Extract the (x, y) coordinate from the center of the cell holding the provided text.  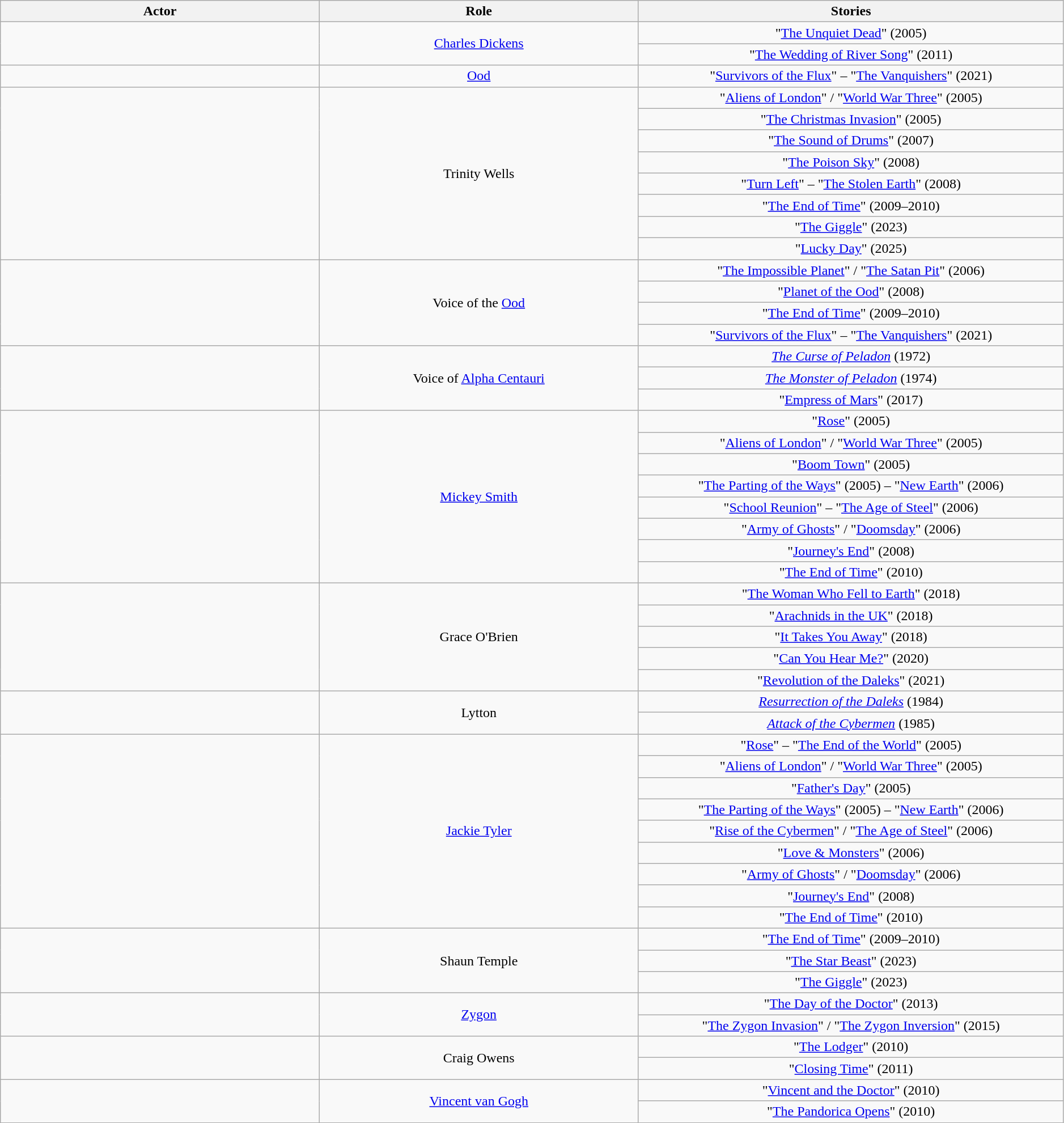
Role (478, 11)
"School Reunion" – "The Age of Steel" (2006) (851, 507)
Resurrection of the Daleks (1984) (851, 702)
Shaun Temple (478, 960)
"Love & Monsters" (2006) (851, 853)
"Rise of the Cybermen" / "The Age of Steel" (2006) (851, 831)
"The Woman Who Fell to Earth" (2018) (851, 594)
"The Pandorica Opens" (2010) (851, 1112)
"The Unquiet Dead" (2005) (851, 33)
"The Poison Sky" (2008) (851, 162)
Ood (478, 76)
"Arachnids in the UK" (2018) (851, 615)
Jackie Tyler (478, 831)
Mickey Smith (478, 497)
"Rose" (2005) (851, 421)
Voice of the Ood (478, 303)
The Monster of Peladon (1974) (851, 378)
"The Christmas Invasion" (2005) (851, 119)
"Boom Town" (2005) (851, 464)
The Curse of Peladon (1972) (851, 357)
"Planet of the Ood" (2008) (851, 292)
"It Takes You Away" (2018) (851, 637)
Attack of the Cybermen (1985) (851, 723)
"Can You Hear Me?" (2020) (851, 659)
"Turn Left" – "The Stolen Earth" (2008) (851, 184)
"Empress of Mars" (2017) (851, 400)
"The Impossible Planet" / "The Satan Pit" (2006) (851, 270)
"Rose" – "The End of the World" (2005) (851, 745)
"The Zygon Invasion" / "The Zygon Inversion" (2015) (851, 1025)
"The Day of the Doctor" (2013) (851, 1004)
"Vincent and the Doctor" (2010) (851, 1090)
Voice of Alpha Centauri (478, 378)
"Lucky Day" (2025) (851, 248)
Lytton (478, 713)
Charles Dickens (478, 44)
"Closing Time" (2011) (851, 1069)
"The Star Beast" (2023) (851, 961)
Stories (851, 11)
Vincent van Gogh (478, 1101)
"Father's Day" (2005) (851, 788)
Grace O'Brien (478, 637)
Trinity Wells (478, 173)
Zygon (478, 1015)
"The Lodger" (2010) (851, 1047)
Craig Owens (478, 1058)
Actor (160, 11)
"Revolution of the Daleks" (2021) (851, 680)
"The Wedding of River Song" (2011) (851, 54)
"The Sound of Drums" (2007) (851, 141)
